From the cell containing the given text, extract its center point as [x, y] coordinate. 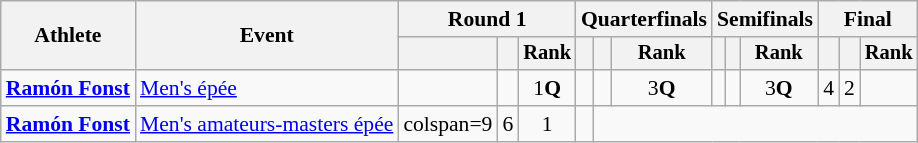
Men's amateurs-masters épée [266, 124]
colspan=9 [448, 124]
6 [508, 124]
Athlete [68, 36]
2 [850, 88]
Event [266, 36]
4 [828, 88]
Round 1 [487, 19]
Semifinals [765, 19]
Quarterfinals [644, 19]
1 [547, 124]
Men's épée [266, 88]
Final [868, 19]
1Q [547, 88]
